Identify which cell holds the provided text, then report its [X, Y] central coordinate. 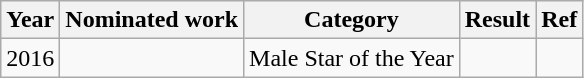
Year [30, 20]
Category [352, 20]
2016 [30, 58]
Result [497, 20]
Male Star of the Year [352, 58]
Ref [560, 20]
Nominated work [152, 20]
